Return the [X, Y] coordinate for the center point of the cell that contains the specified text.  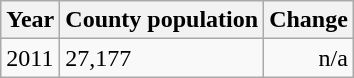
Year [30, 20]
27,177 [162, 58]
2011 [30, 58]
County population [162, 20]
Change [309, 20]
n/a [309, 58]
